For the text-containing cell, return its midpoint in (x, y) coordinate format. 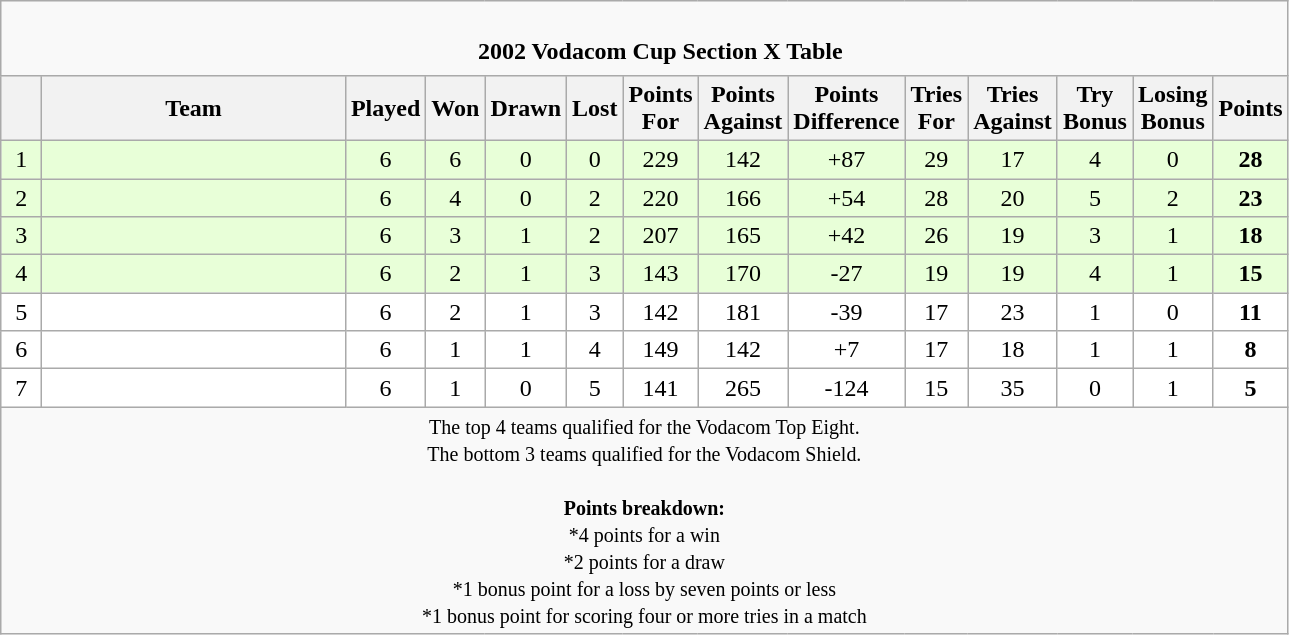
Drawn (526, 108)
220 (660, 197)
11 (1250, 312)
Losing Bonus (1172, 108)
181 (743, 312)
Lost (595, 108)
141 (660, 388)
35 (1013, 388)
Points Against (743, 108)
+7 (846, 350)
29 (936, 159)
Tries Against (1013, 108)
-124 (846, 388)
-39 (846, 312)
229 (660, 159)
170 (743, 274)
149 (660, 350)
Try Bonus (1094, 108)
-27 (846, 274)
Team (194, 108)
165 (743, 236)
+87 (846, 159)
+42 (846, 236)
Points For (660, 108)
8 (1250, 350)
Points (1250, 108)
Played (385, 108)
Tries For (936, 108)
7 (22, 388)
+54 (846, 197)
265 (743, 388)
166 (743, 197)
20 (1013, 197)
Won (456, 108)
207 (660, 236)
Points Difference (846, 108)
26 (936, 236)
143 (660, 274)
